Detect which cell encompasses the target text, then output its [X, Y] center coordinate. 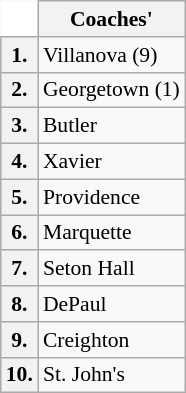
Coaches' [112, 19]
Marquette [112, 233]
Villanova (9) [112, 55]
DePaul [112, 304]
3. [20, 126]
5. [20, 197]
Butler [112, 126]
7. [20, 269]
Georgetown (1) [112, 90]
9. [20, 340]
Providence [112, 197]
8. [20, 304]
Xavier [112, 162]
10. [20, 375]
1. [20, 55]
St. John's [112, 375]
Seton Hall [112, 269]
4. [20, 162]
Creighton [112, 340]
6. [20, 233]
2. [20, 90]
